Determine the (x, y) coordinate at the center of the cell enclosing the given text.  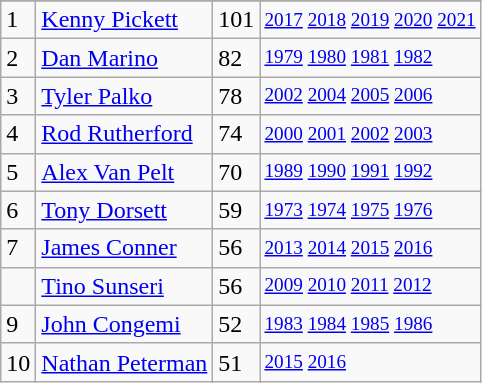
2013 2014 2015 2016 (370, 248)
4 (18, 134)
Tony Dorsett (124, 210)
74 (236, 134)
59 (236, 210)
1983 1984 1985 1986 (370, 324)
82 (236, 58)
10 (18, 362)
Alex Van Pelt (124, 172)
2009 2010 2011 2012 (370, 286)
Dan Marino (124, 58)
James Conner (124, 248)
3 (18, 96)
Rod Rutherford (124, 134)
101 (236, 20)
Tyler Palko (124, 96)
6 (18, 210)
5 (18, 172)
70 (236, 172)
2 (18, 58)
1989 1990 1991 1992 (370, 172)
9 (18, 324)
Nathan Peterman (124, 362)
78 (236, 96)
51 (236, 362)
2015 2016 (370, 362)
2000 2001 2002 2003 (370, 134)
1979 1980 1981 1982 (370, 58)
7 (18, 248)
52 (236, 324)
2002 2004 2005 2006 (370, 96)
2017 2018 2019 2020 2021 (370, 20)
1973 1974 1975 1976 (370, 210)
John Congemi (124, 324)
Tino Sunseri (124, 286)
Kenny Pickett (124, 20)
1 (18, 20)
